Determine the (X, Y) coordinate at the center of the cell enclosing the given text.  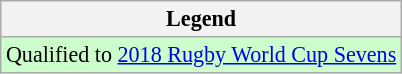
Legend (202, 18)
Qualified to 2018 Rugby World Cup Sevens (202, 54)
